Scan for the cell matching the given text and deliver its [x, y] coordinate at center. 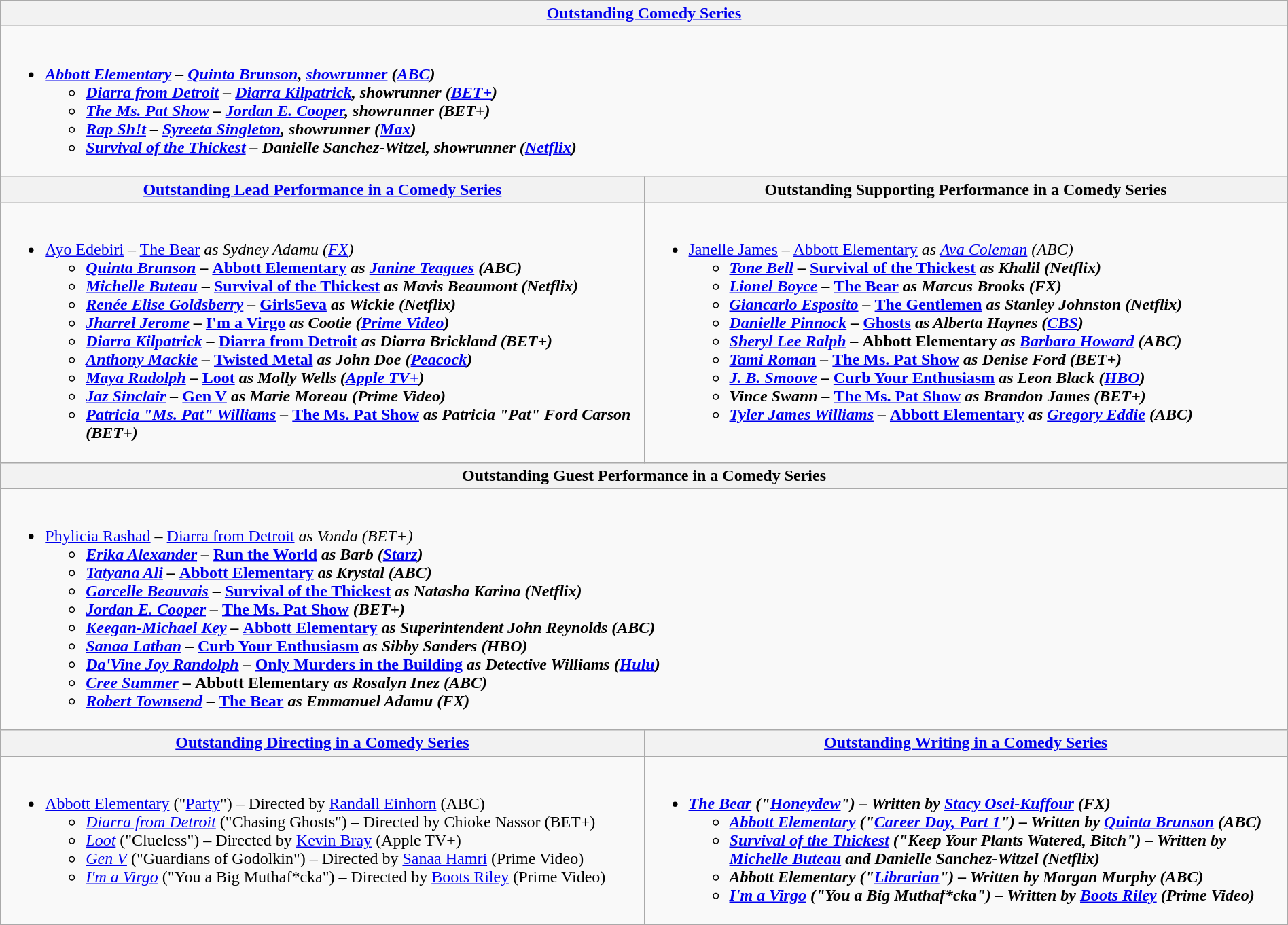
Outstanding Directing in a Comedy Series [322, 743]
Outstanding Supporting Performance in a Comedy Series [966, 189]
Outstanding Lead Performance in a Comedy Series [322, 189]
Outstanding Guest Performance in a Comedy Series [644, 475]
Outstanding Writing in a Comedy Series [966, 743]
Outstanding Comedy Series [644, 14]
